Detect which cell encompasses the target text, then output its (X, Y) center coordinate. 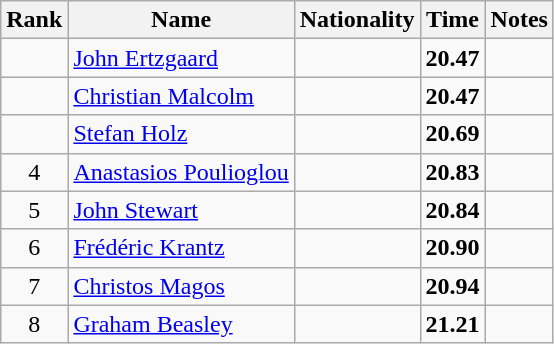
20.84 (452, 210)
John Ertzgaard (181, 58)
Stefan Holz (181, 134)
21.21 (452, 324)
6 (34, 248)
Anastasios Poulioglou (181, 172)
5 (34, 210)
7 (34, 286)
Notes (519, 20)
4 (34, 172)
Graham Beasley (181, 324)
John Stewart (181, 210)
Time (452, 20)
20.90 (452, 248)
Rank (34, 20)
Christos Magos (181, 286)
20.94 (452, 286)
Christian Malcolm (181, 96)
Frédéric Krantz (181, 248)
Nationality (357, 20)
Name (181, 20)
20.83 (452, 172)
8 (34, 324)
20.69 (452, 134)
